Determine the (x, y) coordinate at the center of the cell enclosing the given text.  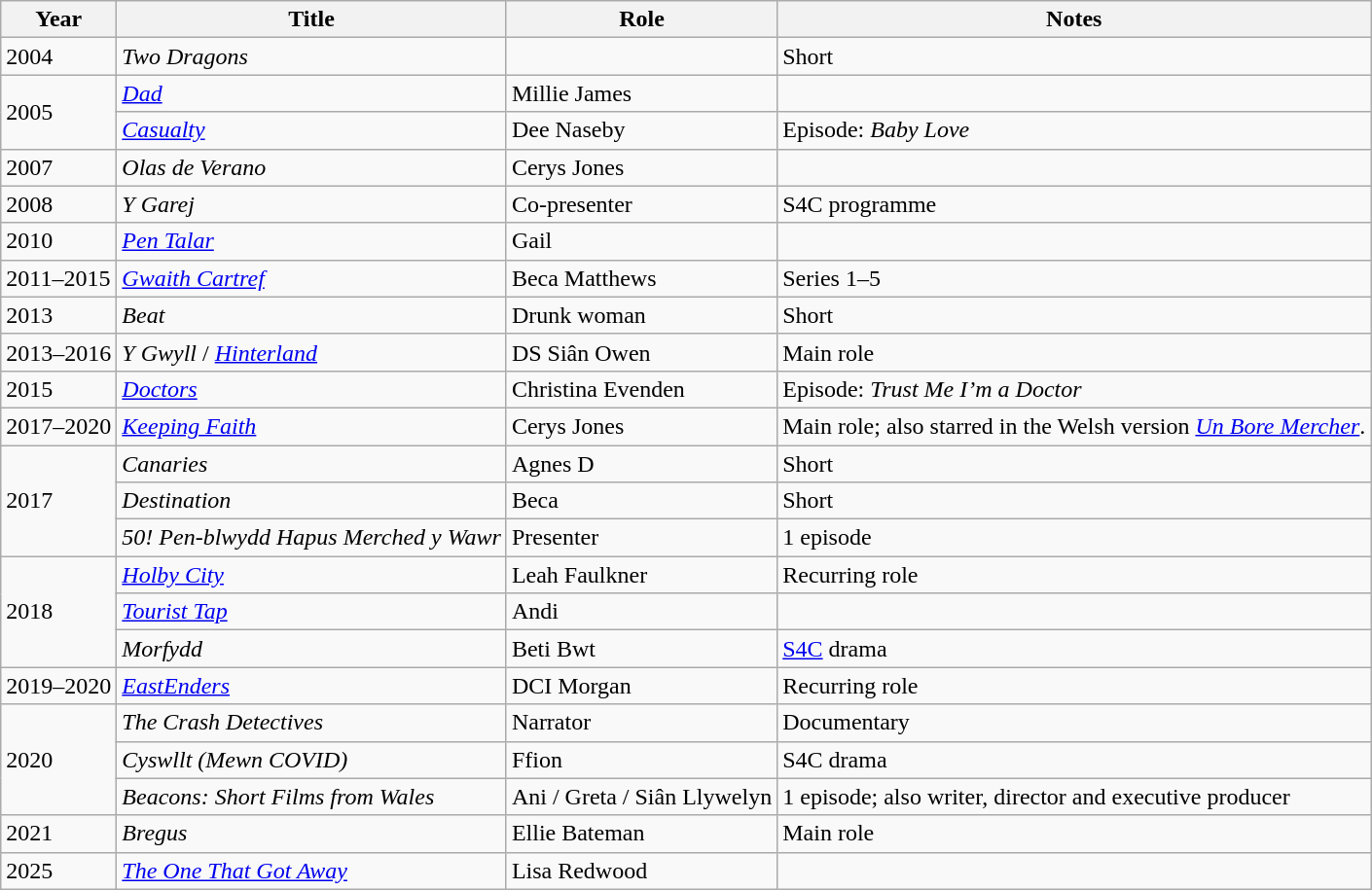
Documentary (1074, 723)
Notes (1074, 19)
2021 (58, 834)
Leah Faulkner (641, 575)
Main role; also starred in the Welsh version Un Bore Mercher. (1074, 426)
Dee Naseby (641, 130)
2013–2016 (58, 352)
Role (641, 19)
Drunk woman (641, 315)
Narrator (641, 723)
Y Gwyll / Hinterland (311, 352)
Andi (641, 612)
Casualty (311, 130)
Episode: Trust Me I’m a Doctor (1074, 389)
Presenter (641, 538)
Co-presenter (641, 204)
Pen Talar (311, 241)
Keeping Faith (311, 426)
Doctors (311, 389)
Bregus (311, 834)
Gwaith Cartref (311, 278)
2018 (58, 612)
2015 (58, 389)
Agnes D (641, 464)
Morfydd (311, 649)
Beti Bwt (641, 649)
Beca (641, 501)
Canaries (311, 464)
Title (311, 19)
Beca Matthews (641, 278)
Tourist Tap (311, 612)
2004 (58, 56)
50! Pen-blwydd Hapus Merched y Wawr (311, 538)
2011–2015 (58, 278)
Lisa Redwood (641, 871)
2017 (58, 501)
EastEnders (311, 686)
Destination (311, 501)
Christina Evenden (641, 389)
1 episode; also writer, director and executive producer (1074, 797)
Dad (311, 93)
The Crash Detectives (311, 723)
Millie James (641, 93)
Ellie Bateman (641, 834)
1 episode (1074, 538)
The One That Got Away (311, 871)
Year (58, 19)
Ffion (641, 760)
2008 (58, 204)
Two Dragons (311, 56)
2020 (58, 760)
Beat (311, 315)
Y Garej (311, 204)
2010 (58, 241)
Ani / Greta / Siân Llywelyn (641, 797)
2025 (58, 871)
2019–2020 (58, 686)
DCI Morgan (641, 686)
DS Siân Owen (641, 352)
Cyswllt (Mewn COVID) (311, 760)
Gail (641, 241)
2017–2020 (58, 426)
Series 1–5 (1074, 278)
2013 (58, 315)
Olas de Verano (311, 167)
S4C programme (1074, 204)
Beacons: Short Films from Wales (311, 797)
Episode: Baby Love (1074, 130)
2005 (58, 112)
2007 (58, 167)
Holby City (311, 575)
